Locate the cell with the specified text and output its (x, y) center coordinate. 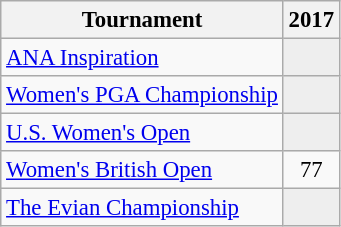
77 (311, 170)
Tournament (142, 20)
Women's British Open (142, 170)
U.S. Women's Open (142, 133)
Women's PGA Championship (142, 95)
The Evian Championship (142, 208)
ANA Inspiration (142, 58)
2017 (311, 20)
